Determine the (X, Y) coordinate at the center of the cell enclosing the given text.  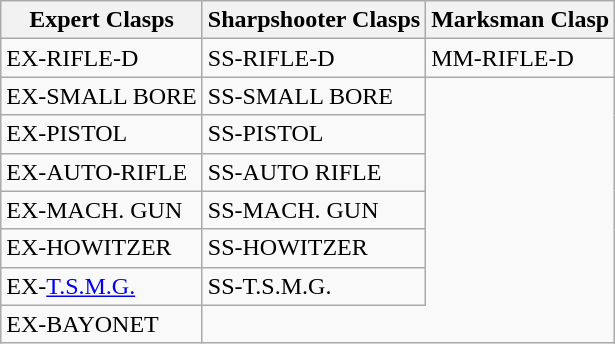
SS-PISTOL (314, 134)
Sharpshooter Clasps (314, 20)
SS-AUTO RIFLE (314, 172)
EX-HOWITZER (102, 248)
SS-RIFLE-D (314, 58)
Marksman Clasp (520, 20)
EX-SMALL BORE (102, 96)
EX-AUTO-RIFLE (102, 172)
EX-T.S.M.G. (102, 286)
EX-MACH. GUN (102, 210)
EX-PISTOL (102, 134)
SS-SMALL BORE (314, 96)
SS-HOWITZER (314, 248)
SS-T.S.M.G. (314, 286)
MM-RIFLE-D (520, 58)
EX-RIFLE-D (102, 58)
EX-BAYONET (102, 324)
SS-MACH. GUN (314, 210)
Expert Clasps (102, 20)
